Output the (x, y) coordinate of the center of the cell containing the given text.  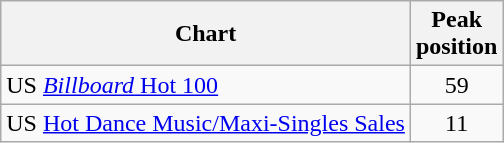
US Hot Dance Music/Maxi-Singles Sales (206, 123)
59 (456, 85)
Peakposition (456, 34)
US Billboard Hot 100 (206, 85)
11 (456, 123)
Chart (206, 34)
